Output the (x, y) coordinate of the center of the cell containing the given text.  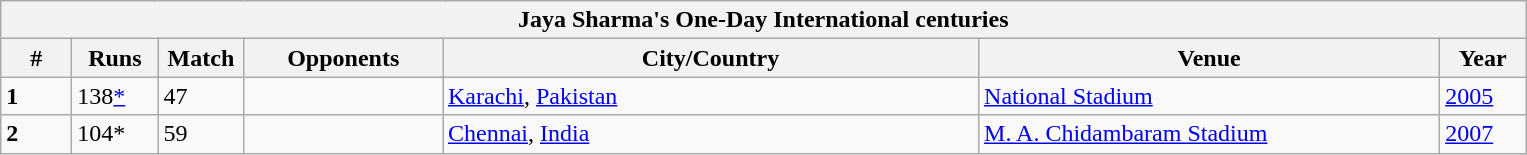
Year (1483, 58)
1 (36, 96)
2 (36, 134)
City/Country (710, 58)
Karachi, Pakistan (710, 96)
National Stadium (1210, 96)
Chennai, India (710, 134)
2005 (1483, 96)
Jaya Sharma's One-Day International centuries (764, 20)
59 (201, 134)
Opponents (344, 58)
47 (201, 96)
138* (115, 96)
M. A. Chidambaram Stadium (1210, 134)
Runs (115, 58)
104* (115, 134)
2007 (1483, 134)
Venue (1210, 58)
Match (201, 58)
# (36, 58)
